Extract the [x, y] coordinate from the center of the cell holding the provided text.  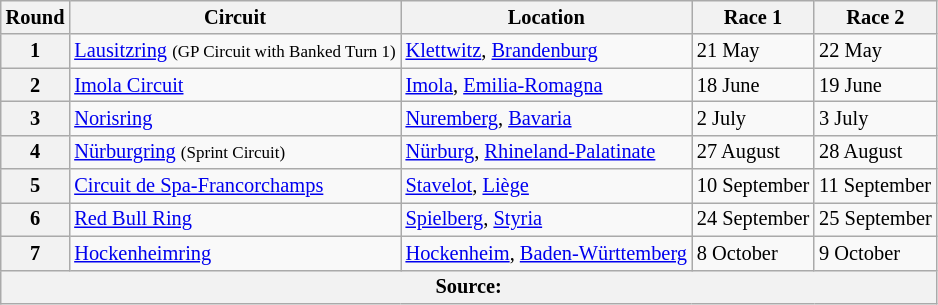
10 September [753, 186]
Nürburg, Rhineland-Palatinate [546, 152]
25 September [875, 219]
Hockenheimring [234, 253]
1 [36, 51]
Nürburgring (Sprint Circuit) [234, 152]
11 September [875, 186]
Race 2 [875, 17]
2 [36, 85]
6 [36, 219]
3 July [875, 118]
8 October [753, 253]
Norisring [234, 118]
9 October [875, 253]
Hockenheim, Baden-Württemberg [546, 253]
2 July [753, 118]
Stavelot, Liège [546, 186]
4 [36, 152]
Lausitzring (GP Circuit with Banked Turn 1) [234, 51]
Spielberg, Styria [546, 219]
5 [36, 186]
Circuit [234, 17]
Red Bull Ring [234, 219]
Race 1 [753, 17]
7 [36, 253]
Round [36, 17]
19 June [875, 85]
28 August [875, 152]
Imola, Emilia-Romagna [546, 85]
Klettwitz, Brandenburg [546, 51]
Imola Circuit [234, 85]
27 August [753, 152]
21 May [753, 51]
3 [36, 118]
Location [546, 17]
Source: [469, 287]
24 September [753, 219]
18 June [753, 85]
22 May [875, 51]
Circuit de Spa-Francorchamps [234, 186]
Nuremberg, Bavaria [546, 118]
